Extract the [X, Y] coordinate from the center of the cell holding the provided text.  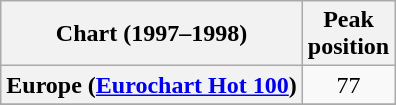
Chart (1997–1998) [152, 34]
Peakposition [348, 34]
Europe (Eurochart Hot 100) [152, 85]
77 [348, 85]
